Output the (x, y) coordinate of the center of the cell containing the given text.  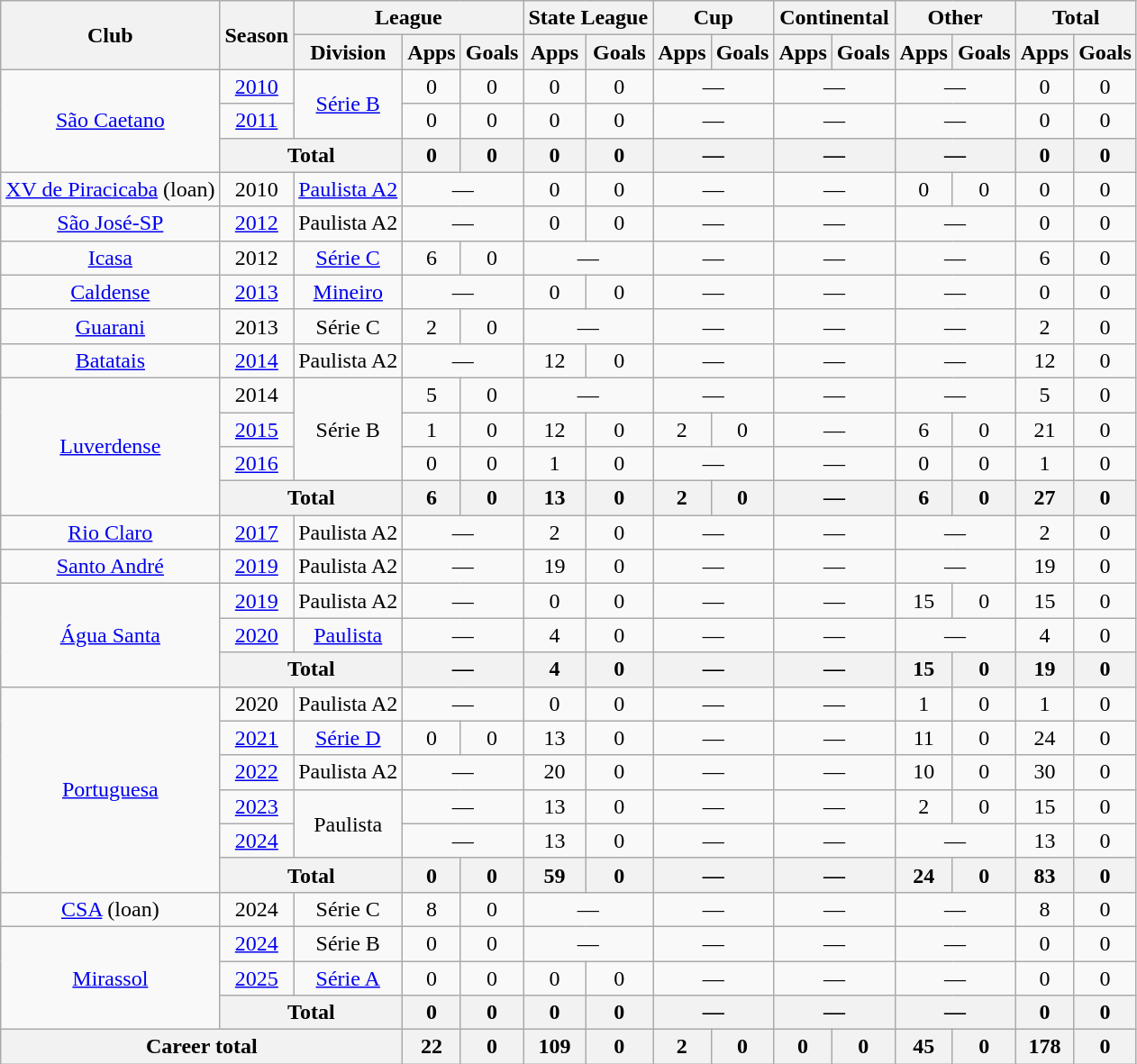
League (409, 18)
2017 (257, 532)
Guarani (110, 326)
2025 (257, 978)
30 (1044, 772)
Rio Claro (110, 532)
Career total (202, 1047)
Portuguesa (110, 789)
Cup (714, 18)
Other (955, 18)
27 (1044, 498)
Continental (834, 18)
Club (110, 35)
Season (257, 35)
Mirassol (110, 978)
State League (588, 18)
10 (923, 772)
21 (1044, 430)
20 (555, 772)
CSA (loan) (110, 909)
2011 (257, 121)
Água Santa (110, 635)
59 (555, 875)
2015 (257, 430)
Série A (348, 978)
Batatais (110, 360)
2022 (257, 772)
178 (1044, 1047)
São José-SP (110, 223)
109 (555, 1047)
Santo André (110, 567)
2016 (257, 464)
11 (923, 738)
XV de Piracicaba (loan) (110, 189)
83 (1044, 875)
2021 (257, 738)
22 (432, 1047)
Division (348, 52)
2023 (257, 806)
São Caetano (110, 121)
Série D (348, 738)
Icasa (110, 258)
Caldense (110, 292)
45 (923, 1047)
Luverdense (110, 446)
Mineiro (348, 292)
